Find where the given text appears and provide that cell's center as (X, Y) coordinate. 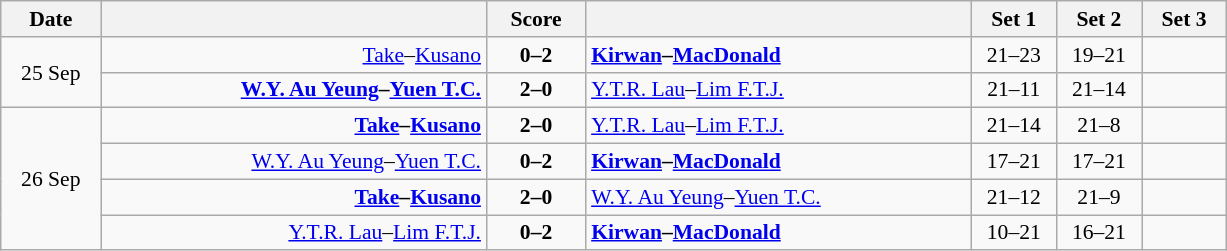
Set 3 (1184, 19)
21–23 (1014, 55)
Set 2 (1098, 19)
21–11 (1014, 90)
16–21 (1098, 233)
21–8 (1098, 126)
Date (51, 19)
25 Sep (51, 72)
26 Sep (51, 179)
10–21 (1014, 233)
21–9 (1098, 197)
Set 1 (1014, 19)
21–12 (1014, 197)
Score (536, 19)
19–21 (1098, 55)
